For the text-containing cell, return its midpoint in (X, Y) coordinate format. 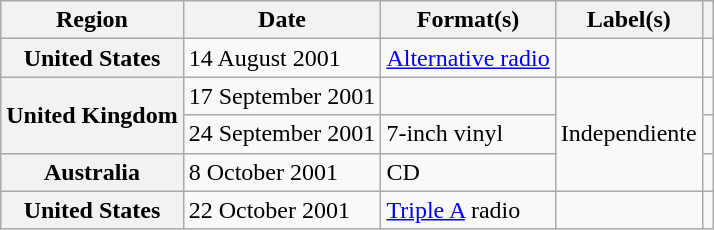
7-inch vinyl (468, 134)
CD (468, 172)
Label(s) (628, 20)
14 August 2001 (282, 58)
Format(s) (468, 20)
United Kingdom (92, 115)
Independiente (628, 134)
Region (92, 20)
24 September 2001 (282, 134)
Date (282, 20)
22 October 2001 (282, 210)
17 September 2001 (282, 96)
Triple A radio (468, 210)
8 October 2001 (282, 172)
Alternative radio (468, 58)
Australia (92, 172)
